Determine the (x, y) coordinate at the center of the cell enclosing the given text.  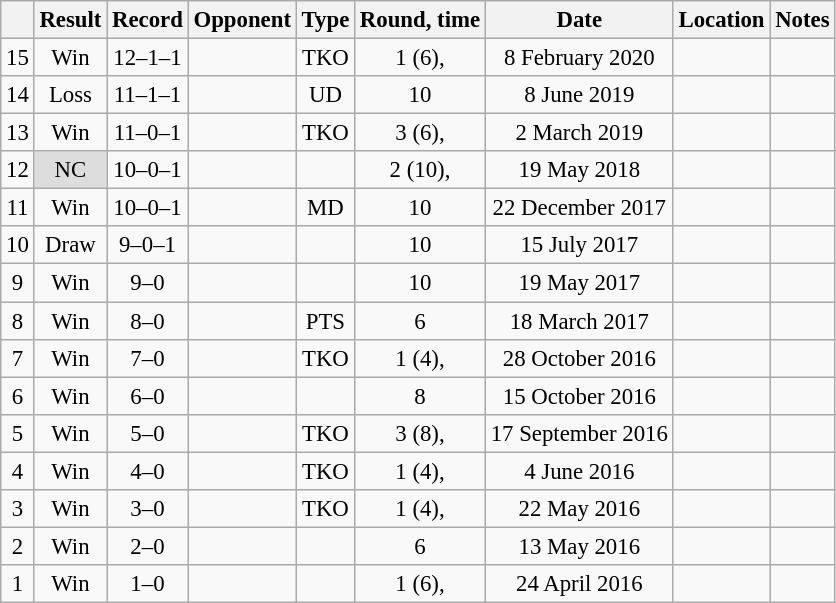
5–0 (148, 433)
11–1–1 (148, 95)
13 May 2016 (579, 546)
17 September 2016 (579, 433)
PTS (325, 321)
Round, time (420, 20)
15 (18, 58)
9–0 (148, 283)
Location (722, 20)
8–0 (148, 321)
Date (579, 20)
9 (18, 283)
3 (18, 509)
13 (18, 133)
4–0 (148, 471)
1 (18, 584)
Draw (70, 245)
7–0 (148, 358)
18 March 2017 (579, 321)
19 May 2018 (579, 170)
3–0 (148, 509)
28 October 2016 (579, 358)
9–0–1 (148, 245)
8 June 2019 (579, 95)
14 (18, 95)
15 July 2017 (579, 245)
Type (325, 20)
Notes (802, 20)
7 (18, 358)
19 May 2017 (579, 283)
11 (18, 208)
6–0 (148, 396)
8 February 2020 (579, 58)
Record (148, 20)
12 (18, 170)
22 December 2017 (579, 208)
NC (70, 170)
1–0 (148, 584)
Opponent (242, 20)
4 (18, 471)
Loss (70, 95)
4 June 2016 (579, 471)
3 (6), (420, 133)
Result (70, 20)
MD (325, 208)
22 May 2016 (579, 509)
15 October 2016 (579, 396)
UD (325, 95)
2–0 (148, 546)
11–0–1 (148, 133)
2 March 2019 (579, 133)
2 (18, 546)
3 (8), (420, 433)
5 (18, 433)
2 (10), (420, 170)
24 April 2016 (579, 584)
12–1–1 (148, 58)
